Provide the [x, y] coordinate of the cell's center where the given text is located.  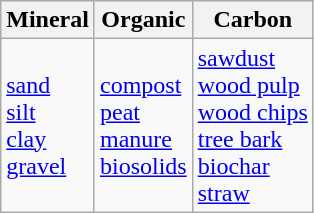
Carbon [252, 20]
Organic [143, 20]
sandsiltclaygravel [48, 126]
compostpeatmanurebiosolids [143, 126]
sawdustwood pulpwood chipstree barkbiocharstraw [252, 126]
Mineral [48, 20]
